Search for the cell housing the specified text and yield its (x, y) center coordinate. 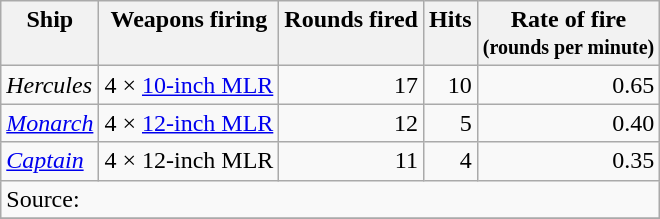
Rounds fired (352, 34)
4 × 10-inch MLR (189, 85)
12 (352, 123)
0.35 (568, 161)
Rate of fire (rounds per minute) (568, 34)
4 (450, 161)
0.40 (568, 123)
Monarch (50, 123)
11 (352, 161)
Captain (50, 161)
Hits (450, 34)
0.65 (568, 85)
10 (450, 85)
17 (352, 85)
Ship (50, 34)
Hercules (50, 85)
Weapons firing (189, 34)
Source: (330, 199)
5 (450, 123)
